Identify which cell holds the provided text, then report its [x, y] central coordinate. 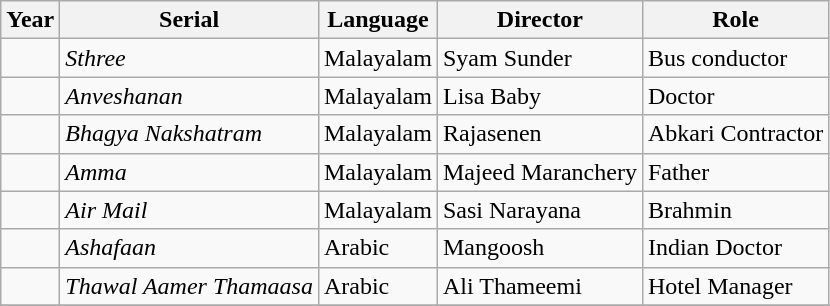
Majeed Maranchery [540, 172]
Mangoosh [540, 248]
Doctor [735, 96]
Abkari Contractor [735, 134]
Brahmin [735, 210]
Indian Doctor [735, 248]
Syam Sunder [540, 58]
Air Mail [190, 210]
Rajasenen [540, 134]
Language [378, 20]
Ali Thameemi [540, 286]
Bhagya Nakshatram [190, 134]
Ashafaan [190, 248]
Sasi Narayana [540, 210]
Serial [190, 20]
Hotel Manager [735, 286]
Father [735, 172]
Year [30, 20]
Anveshanan [190, 96]
Thawal Aamer Thamaasa [190, 286]
Lisa Baby [540, 96]
Bus conductor [735, 58]
Amma [190, 172]
Director [540, 20]
Sthree [190, 58]
Role [735, 20]
